From the cell containing the given text, extract its center point as (x, y) coordinate. 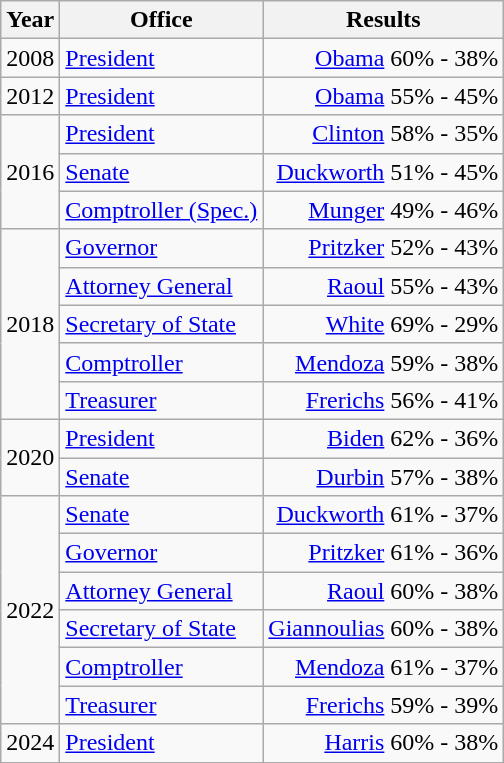
2024 (30, 743)
2018 (30, 324)
Frerichs 59% - 39% (384, 705)
Results (384, 20)
Biden 62% - 36% (384, 438)
Harris 60% - 38% (384, 743)
Munger 49% - 46% (384, 210)
Pritzker 61% - 36% (384, 553)
Giannoulias 60% - 38% (384, 629)
Frerichs 56% - 41% (384, 400)
Mendoza 61% - 37% (384, 667)
Mendoza 59% - 38% (384, 362)
Raoul 55% - 43% (384, 286)
Duckworth 51% - 45% (384, 172)
Clinton 58% - 35% (384, 134)
Raoul 60% - 38% (384, 591)
Office (162, 20)
Year (30, 20)
2012 (30, 96)
White 69% - 29% (384, 324)
Pritzker 52% - 43% (384, 248)
2016 (30, 172)
Obama 55% - 45% (384, 96)
2022 (30, 610)
Durbin 57% - 38% (384, 477)
2020 (30, 457)
2008 (30, 58)
Duckworth 61% - 37% (384, 515)
Obama 60% - 38% (384, 58)
Comptroller (Spec.) (162, 210)
